Capture the cell that displays the provided text and extract its [X, Y] central coordinate. 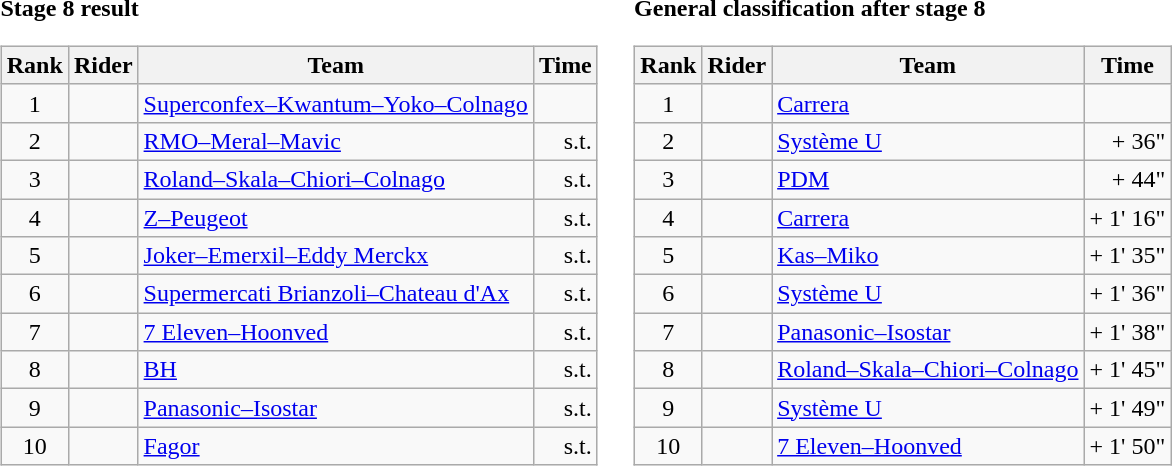
+ 1' 16" [1128, 217]
Fagor [336, 446]
+ 1' 45" [1128, 370]
+ 1' 50" [1128, 446]
+ 1' 35" [1128, 256]
Z–Peugeot [336, 217]
+ 1' 36" [1128, 294]
Joker–Emerxil–Eddy Merckx [336, 256]
RMO–Meral–Mavic [336, 141]
Supermercati Brianzoli–Chateau d'Ax [336, 294]
+ 36" [1128, 141]
Kas–Miko [928, 256]
+ 1' 49" [1128, 408]
+ 1' 38" [1128, 332]
Superconfex–Kwantum–Yoko–Colnago [336, 103]
BH [336, 370]
+ 44" [1128, 179]
PDM [928, 179]
